Search for the cell housing the specified text and yield its [x, y] center coordinate. 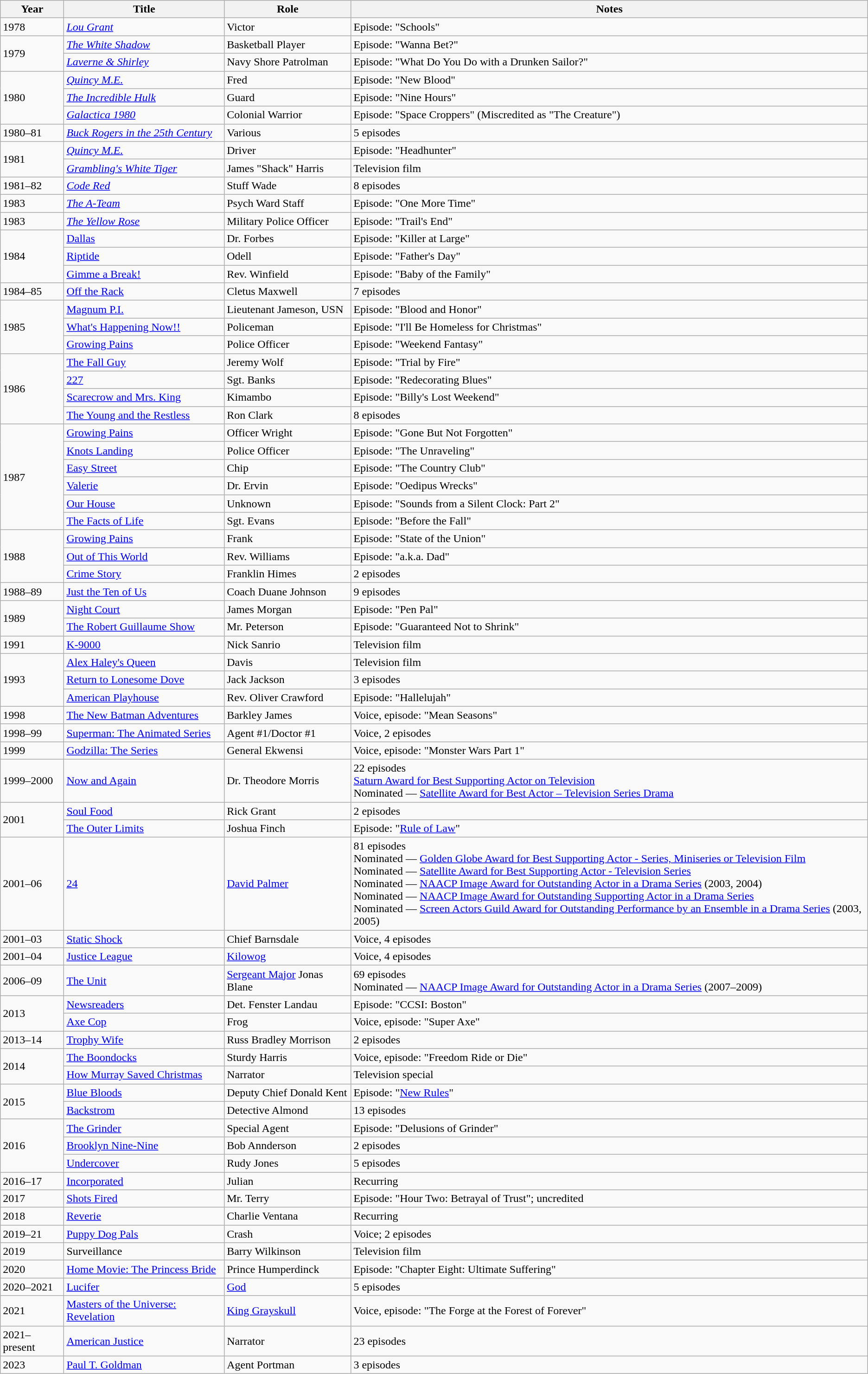
Now and Again [144, 780]
Episode: "The Country Club" [609, 468]
24 [144, 884]
Cletus Maxwell [287, 292]
Knots Landing [144, 450]
Title [144, 9]
Alex Haley's Queen [144, 662]
Episode: "Killer at Large" [609, 239]
2015 [32, 1101]
Puppy Dog Pals [144, 1234]
1978 [32, 27]
1989 [32, 618]
Television special [609, 1075]
Stuff Wade [287, 185]
Off the Rack [144, 292]
Jack Jackson [287, 680]
1988–89 [32, 592]
Barry Wilkinson [287, 1252]
Mr. Terry [287, 1199]
Static Shock [144, 939]
1981–82 [32, 185]
1998 [32, 715]
Easy Street [144, 468]
Rudy Jones [287, 1163]
Guard [287, 97]
Episode: "State of the Union" [609, 539]
2016 [32, 1145]
22 episodesSaturn Award for Best Supporting Actor on TelevisionNominated — Satellite Award for Best Actor – Television Series Drama [609, 780]
Riptide [144, 256]
Laverne & Shirley [144, 62]
69 episodesNominated — NAACP Image Award for Outstanding Actor in a Drama Series (2007–2009) [609, 980]
Nick Sanrio [287, 645]
The Robert Guillaume Show [144, 627]
Backstrom [144, 1110]
Mr. Peterson [287, 627]
Brooklyn Nine-Nine [144, 1145]
David Palmer [287, 884]
The White Shadow [144, 45]
Russ Bradley Morrison [287, 1040]
Episode: "Space Croppers" (Miscredited as "The Creature") [609, 115]
1979 [32, 53]
2019–21 [32, 1234]
1993 [32, 680]
Masters of the Universe: Revelation [144, 1310]
Episode: "Rule of Law" [609, 829]
Episode: "Hour Two: Betrayal of Trust"; uncredited [609, 1199]
1999 [32, 750]
Grambling's White Tiger [144, 168]
James "Shack" Harris [287, 168]
2019 [32, 1252]
Sgt. Banks [287, 380]
Episode: "Trail's End" [609, 221]
1987 [32, 477]
Bob Annderson [287, 1145]
Episode: "Billy's Lost Weekend" [609, 397]
Blue Bloods [144, 1093]
2016–17 [32, 1181]
Episode: "New Blood" [609, 80]
Chief Barnsdale [287, 939]
2020 [32, 1269]
2013 [32, 1013]
The Unit [144, 980]
Sturdy Harris [287, 1057]
Lucifer [144, 1287]
Voice, episode: "Mean Seasons" [609, 715]
Prince Humperdinck [287, 1269]
Barkley James [287, 715]
1988 [32, 556]
Newsreaders [144, 1004]
Scarecrow and Mrs. King [144, 397]
Voice, episode: "Super Axe" [609, 1022]
Davis [287, 662]
Episode: "Gone But Not Forgotten" [609, 433]
Code Red [144, 185]
Julian [287, 1181]
The Boondocks [144, 1057]
Episode: "The Unraveling" [609, 450]
Voice; 2 episodes [609, 1234]
The Facts of Life [144, 521]
Episode: "Wanna Bet?" [609, 45]
Episode: "New Rules" [609, 1093]
Surveillance [144, 1252]
How Murray Saved Christmas [144, 1075]
Valerie [144, 486]
Justice League [144, 957]
Charlie Ventana [287, 1216]
Agent #1/Doctor #1 [287, 733]
1984 [32, 256]
Lou Grant [144, 27]
1980–81 [32, 133]
13 episodes [609, 1110]
K-9000 [144, 645]
Episode: "Hallelujah" [609, 697]
Victor [287, 27]
Episode: "Sounds from a Silent Clock: Part 2" [609, 503]
James Morgan [287, 609]
7 episodes [609, 292]
Godzilla: The Series [144, 750]
Out of This World [144, 556]
Crash [287, 1234]
Various [287, 133]
227 [144, 380]
American Justice [144, 1341]
Episode: "Delusions of Grinder" [609, 1128]
The New Batman Adventures [144, 715]
2017 [32, 1199]
Role [287, 9]
Episode: "CCSI: Boston" [609, 1004]
2021–present [32, 1341]
Episode: "What Do You Do with a Drunken Sailor?" [609, 62]
1998–99 [32, 733]
2006–09 [32, 980]
Lieutenant Jameson, USN [287, 309]
Reverie [144, 1216]
1981 [32, 159]
1999–2000 [32, 780]
Rev. Williams [287, 556]
Incorporated [144, 1181]
1984–85 [32, 292]
Just the Ten of Us [144, 592]
Episode: "Weekend Fantasy" [609, 345]
Episode: "I'll Be Homeless for Christmas" [609, 327]
King Grayskull [287, 1310]
Chip [287, 468]
1985 [32, 327]
Shots Fired [144, 1199]
2013–14 [32, 1040]
Magnum P.I. [144, 309]
Episode: "Trial by Fire" [609, 362]
Voice, episode: "The Forge at the Forest of Forever" [609, 1310]
Franklin Himes [287, 574]
The A-Team [144, 203]
Rick Grant [287, 811]
General Ekwensi [287, 750]
Buck Rogers in the 25th Century [144, 133]
Sergeant Major Jonas Blane [287, 980]
1991 [32, 645]
Episode: "Blood and Honor" [609, 309]
Basketball Player [287, 45]
Notes [609, 9]
American Playhouse [144, 697]
The Incredible Hulk [144, 97]
Episode: "Redecorating Blues" [609, 380]
Dallas [144, 239]
Episode: "One More Time" [609, 203]
Kilowog [287, 957]
Return to Lonesome Dove [144, 680]
1986 [32, 389]
Sgt. Evans [287, 521]
Episode: "Guaranteed Not to Shrink" [609, 627]
Special Agent [287, 1128]
Odell [287, 256]
9 episodes [609, 592]
Psych Ward Staff [287, 203]
Soul Food [144, 811]
Frank [287, 539]
Navy Shore Patrolman [287, 62]
Home Movie: The Princess Bride [144, 1269]
Episode: "Father's Day" [609, 256]
Deputy Chief Donald Kent [287, 1093]
Dr. Theodore Morris [287, 780]
Military Police Officer [287, 221]
Kimambo [287, 397]
Det. Fenster Landau [287, 1004]
2001–06 [32, 884]
Night Court [144, 609]
Fred [287, 80]
God [287, 1287]
2001 [32, 820]
Our House [144, 503]
Frog [287, 1022]
Voice, episode: "Monster Wars Part 1" [609, 750]
The Yellow Rose [144, 221]
Jeremy Wolf [287, 362]
Episode: "Oedipus Wrecks" [609, 486]
Episode: "Schools" [609, 27]
2023 [32, 1365]
The Young and the Restless [144, 415]
Unknown [287, 503]
Episode: "Chapter Eight: Ultimate Suffering" [609, 1269]
What's Happening Now!! [144, 327]
Crime Story [144, 574]
Rev. Winfield [287, 274]
Galactica 1980 [144, 115]
Ron Clark [287, 415]
Officer Wright [287, 433]
23 episodes [609, 1341]
2001–03 [32, 939]
Policeman [287, 327]
Episode: "Baby of the Family" [609, 274]
Episode: "Before the Fall" [609, 521]
Voice, 2 episodes [609, 733]
1980 [32, 97]
The Grinder [144, 1128]
Rev. Oliver Crawford [287, 697]
2014 [32, 1066]
Coach Duane Johnson [287, 592]
2020–2021 [32, 1287]
The Outer Limits [144, 829]
Trophy Wife [144, 1040]
Axe Cop [144, 1022]
The Fall Guy [144, 362]
Driver [287, 150]
Undercover [144, 1163]
Dr. Forbes [287, 239]
Dr. Ervin [287, 486]
Episode: "Pen Pal" [609, 609]
Gimme a Break! [144, 274]
2021 [32, 1310]
Episode: "Headhunter" [609, 150]
Joshua Finch [287, 829]
Paul T. Goldman [144, 1365]
Episode: "a.k.a. Dad" [609, 556]
Superman: The Animated Series [144, 733]
Year [32, 9]
Agent Portman [287, 1365]
Detective Almond [287, 1110]
2018 [32, 1216]
Episode: "Nine Hours" [609, 97]
2001–04 [32, 957]
Colonial Warrior [287, 115]
Voice, episode: "Freedom Ride or Die" [609, 1057]
